Identify which cell holds the provided text, then report its [X, Y] central coordinate. 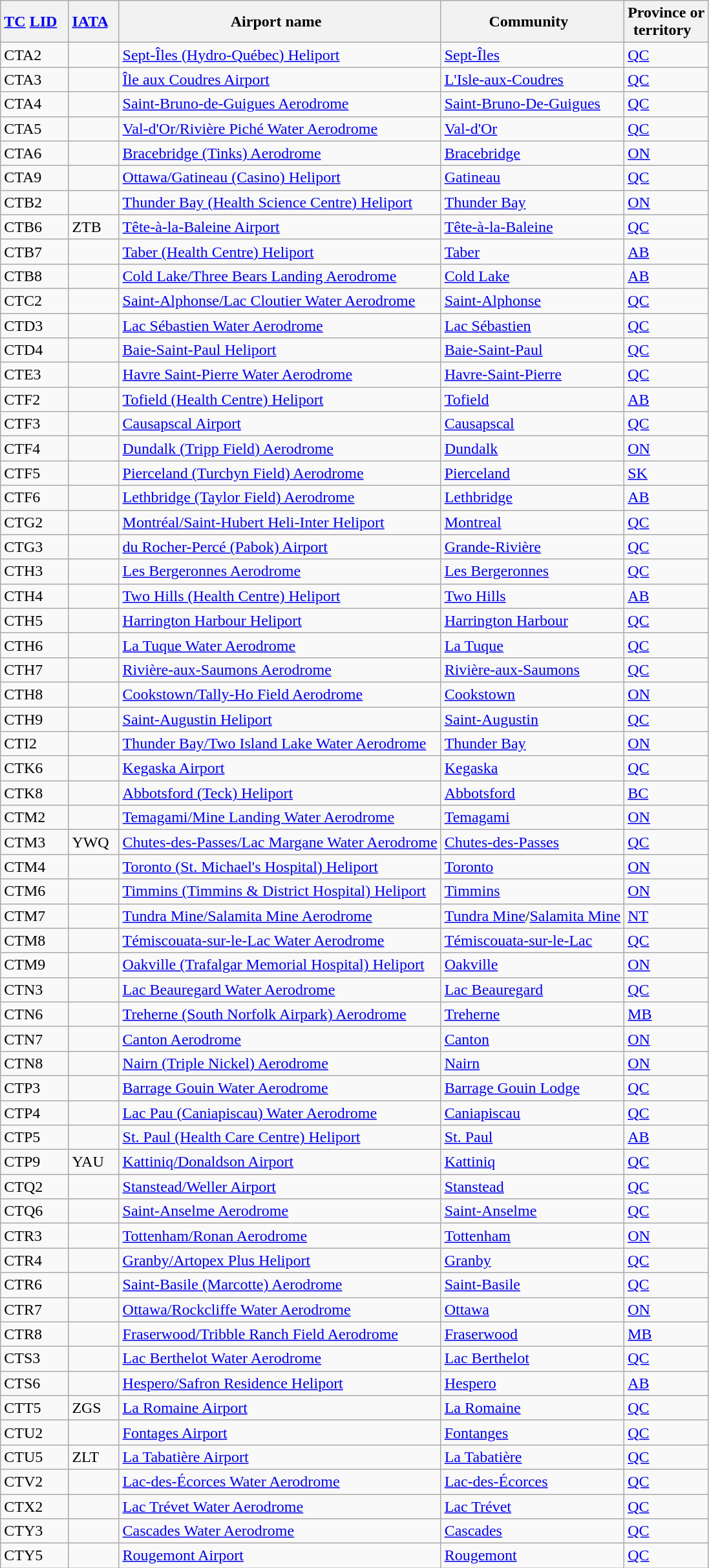
Rougemont Airport [280, 1556]
Fontages Airport [280, 1432]
Île aux Coudres Airport [280, 79]
Dundalk (Tripp Field) Aerodrome [280, 449]
Tottenham [533, 1236]
Fraserwood/Tribble Ranch Field Aerodrome [280, 1334]
Hespero/Safron Residence Heliport [280, 1383]
Baie-Saint-Paul [533, 350]
CTH9 [35, 719]
Kattiniq [533, 1162]
CTX2 [35, 1507]
CTN6 [35, 1014]
Lac Sébastien Water Aerodrome [280, 325]
La Tabatière [533, 1457]
Oakville (Trafalgar Memorial Hospital) Heliport [280, 965]
Gatineau [533, 178]
Barrage Gouin Water Aerodrome [280, 1088]
YAU [94, 1162]
Lac Beauregard [533, 990]
Pierceland (Turchyn Field) Aerodrome [280, 473]
Saint-Alphonse/Lac Cloutier Water Aerodrome [280, 301]
Temagami [533, 818]
Bracebridge (Tinks) Aerodrome [280, 153]
Fraserwood [533, 1334]
Sept-Îles (Hydro-Québec) Heliport [280, 55]
CTI2 [35, 744]
Saint-Anselme [533, 1211]
Montreal [533, 522]
Saint-Alphonse [533, 301]
CTQ6 [35, 1211]
CTM8 [35, 940]
Granby/Artopex Plus Heliport [280, 1260]
Tofield [533, 399]
Tundra Mine/Salamita Mine [533, 916]
Nairn (Triple Nickel) Aerodrome [280, 1063]
CTQ2 [35, 1187]
Saint-Basile (Marcotte) Aerodrome [280, 1285]
CTB2 [35, 202]
Chutes-des-Passes/Lac Margane Water Aerodrome [280, 842]
CTN3 [35, 990]
Causapscal [533, 424]
Causapscal Airport [280, 424]
Temagami/Mine Landing Water Aerodrome [280, 818]
CTF6 [35, 498]
Abbotsford (Teck) Heliport [280, 793]
CTR8 [35, 1334]
Granby [533, 1260]
Havre-Saint-Pierre [533, 375]
Dundalk [533, 449]
CTG3 [35, 547]
Grande-Rivière [533, 547]
Thunder Bay/Two Island Lake Water Aerodrome [280, 744]
Rivière-aux-Saumons Aerodrome [280, 670]
CTM9 [35, 965]
CTS3 [35, 1359]
CTH4 [35, 596]
BC [666, 793]
Abbotsford [533, 793]
CTY3 [35, 1531]
Canton Aerodrome [280, 1039]
CTU5 [35, 1457]
CTB8 [35, 276]
CTA4 [35, 104]
La Romaine [533, 1408]
TC LID [35, 22]
Saint-Basile [533, 1285]
CTK8 [35, 793]
CTF4 [35, 449]
Lethbridge (Taylor Field) Aerodrome [280, 498]
CTA5 [35, 129]
Bracebridge [533, 153]
Montréal/Saint-Hubert Heli-Inter Heliport [280, 522]
Saint-Anselme Aerodrome [280, 1211]
CTP3 [35, 1088]
Val-d'Or [533, 129]
Rougemont [533, 1556]
Timmins (Timmins & District Hospital) Heliport [280, 891]
CTR6 [35, 1285]
CTH3 [35, 571]
Cookstown/Tally-Ho Field Aerodrome [280, 694]
Cold Lake [533, 276]
CTH7 [35, 670]
Les Bergeronnes Aerodrome [280, 571]
Chutes-des-Passes [533, 842]
CTB6 [35, 227]
Lac Pau (Caniapiscau) Water Aerodrome [280, 1112]
CTP9 [35, 1162]
CTS6 [35, 1383]
La Tuque [533, 645]
Les Bergeronnes [533, 571]
Cascades [533, 1531]
CTR4 [35, 1260]
Lac-des-Écorces Water Aerodrome [280, 1481]
Havre Saint-Pierre Water Aerodrome [280, 375]
Ottawa/Gatineau (Casino) Heliport [280, 178]
Lac-des-Écorces [533, 1481]
Témiscouata-sur-le-Lac Water Aerodrome [280, 940]
CTF2 [35, 399]
ZLT [94, 1457]
Treherne (South Norfolk Airpark) Aerodrome [280, 1014]
Hespero [533, 1383]
Rivière-aux-Saumons [533, 670]
CTY5 [35, 1556]
CTN8 [35, 1063]
IATA [94, 22]
Cold Lake/Three Bears Landing Aerodrome [280, 276]
CTV2 [35, 1481]
Lac Beauregard Water Aerodrome [280, 990]
Val-d'Or/Rivière Piché Water Aerodrome [280, 129]
La Tabatière Airport [280, 1457]
Barrage Gouin Lodge [533, 1088]
CTA2 [35, 55]
CTG2 [35, 522]
Toronto (St. Michael's Hospital) Heliport [280, 867]
Saint-Bruno-de-Guigues Aerodrome [280, 104]
CTM6 [35, 891]
Tête-à-la-Baleine [533, 227]
Stanstead [533, 1187]
CTM7 [35, 916]
Lethbridge [533, 498]
L'Isle-aux-Coudres [533, 79]
ZTB [94, 227]
Lac Sébastien [533, 325]
Province orterritory [666, 22]
La Romaine Airport [280, 1408]
CTP4 [35, 1112]
Témiscouata-sur-le-Lac [533, 940]
Cookstown [533, 694]
YWQ [94, 842]
Airport name [280, 22]
CTH6 [35, 645]
Nairn [533, 1063]
Tête-à-la-Baleine Airport [280, 227]
CTN7 [35, 1039]
Pierceland [533, 473]
CTB7 [35, 251]
CTR7 [35, 1309]
Ottawa [533, 1309]
SK [666, 473]
St. Paul (Health Care Centre) Heliport [280, 1138]
Taber (Health Centre) Heliport [280, 251]
CTA9 [35, 178]
Kattiniq/Donaldson Airport [280, 1162]
Cascades Water Aerodrome [280, 1531]
Harrington Harbour [533, 620]
Baie-Saint-Paul Heliport [280, 350]
Treherne [533, 1014]
CTM4 [35, 867]
CTE3 [35, 375]
Saint-Bruno-De-Guigues [533, 104]
CTF5 [35, 473]
CTM2 [35, 818]
Thunder Bay (Health Science Centre) Heliport [280, 202]
Canton [533, 1039]
CTA3 [35, 79]
CTF3 [35, 424]
Caniapiscau [533, 1112]
ZGS [94, 1408]
Kegaska Airport [280, 768]
Ottawa/Rockcliffe Water Aerodrome [280, 1309]
CTH8 [35, 694]
Lac Berthelot Water Aerodrome [280, 1359]
La Tuque Water Aerodrome [280, 645]
St. Paul [533, 1138]
Lac Trévet [533, 1507]
Tottenham/Ronan Aerodrome [280, 1236]
Community [533, 22]
Oakville [533, 965]
Kegaska [533, 768]
NT [666, 916]
Tofield (Health Centre) Heliport [280, 399]
Tundra Mine/Salamita Mine Aerodrome [280, 916]
Timmins [533, 891]
CTC2 [35, 301]
CTT5 [35, 1408]
CTU2 [35, 1432]
CTK6 [35, 768]
Saint-Augustin [533, 719]
Taber [533, 251]
CTD4 [35, 350]
CTD3 [35, 325]
Lac Berthelot [533, 1359]
Sept-Îles [533, 55]
Two Hills (Health Centre) Heliport [280, 596]
CTP5 [35, 1138]
CTA6 [35, 153]
CTH5 [35, 620]
CTR3 [35, 1236]
Stanstead/Weller Airport [280, 1187]
Saint-Augustin Heliport [280, 719]
Toronto [533, 867]
Fontanges [533, 1432]
du Rocher-Percé (Pabok) Airport [280, 547]
CTM3 [35, 842]
Two Hills [533, 596]
Harrington Harbour Heliport [280, 620]
Lac Trévet Water Aerodrome [280, 1507]
